For the text-containing cell, return its midpoint in (x, y) coordinate format. 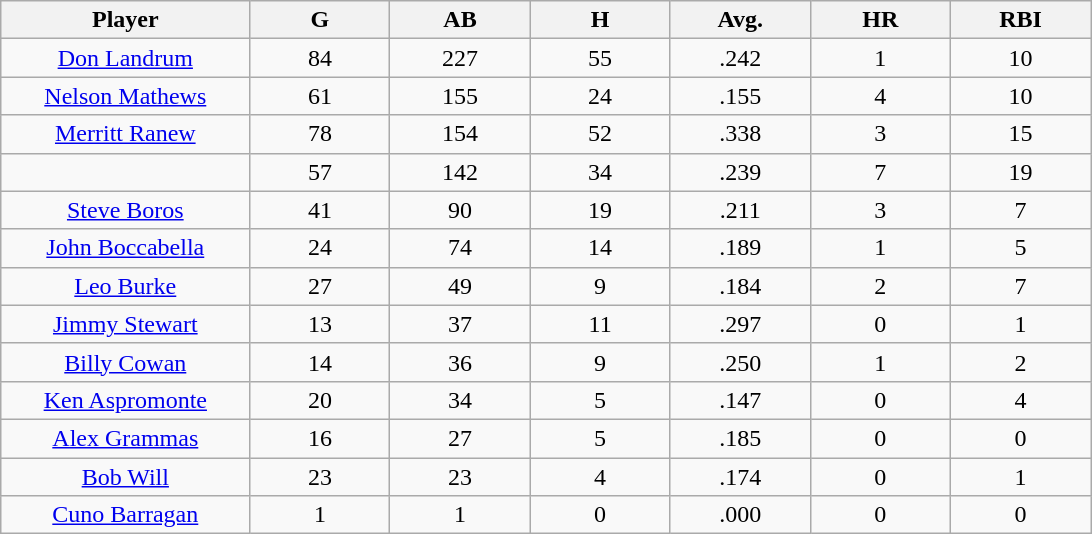
Steve Boros (126, 210)
.155 (740, 96)
13 (320, 324)
H (600, 20)
90 (460, 210)
AB (460, 20)
Nelson Mathews (126, 96)
.184 (740, 286)
.297 (740, 324)
20 (320, 400)
.185 (740, 438)
37 (460, 324)
227 (460, 58)
HR (880, 20)
155 (460, 96)
Jimmy Stewart (126, 324)
.189 (740, 248)
.000 (740, 515)
Billy Cowan (126, 362)
.239 (740, 172)
36 (460, 362)
Player (126, 20)
John Boccabella (126, 248)
55 (600, 58)
154 (460, 134)
Bob Will (126, 477)
78 (320, 134)
41 (320, 210)
Don Landrum (126, 58)
52 (600, 134)
84 (320, 58)
Avg. (740, 20)
RBI (1020, 20)
49 (460, 286)
.242 (740, 58)
.147 (740, 400)
15 (1020, 134)
.211 (740, 210)
Ken Aspromonte (126, 400)
.250 (740, 362)
11 (600, 324)
Alex Grammas (126, 438)
57 (320, 172)
.174 (740, 477)
G (320, 20)
16 (320, 438)
74 (460, 248)
61 (320, 96)
Leo Burke (126, 286)
Merritt Ranew (126, 134)
.338 (740, 134)
142 (460, 172)
Cuno Barragan (126, 515)
